Extract the (X, Y) coordinate from the center of the cell holding the provided text.  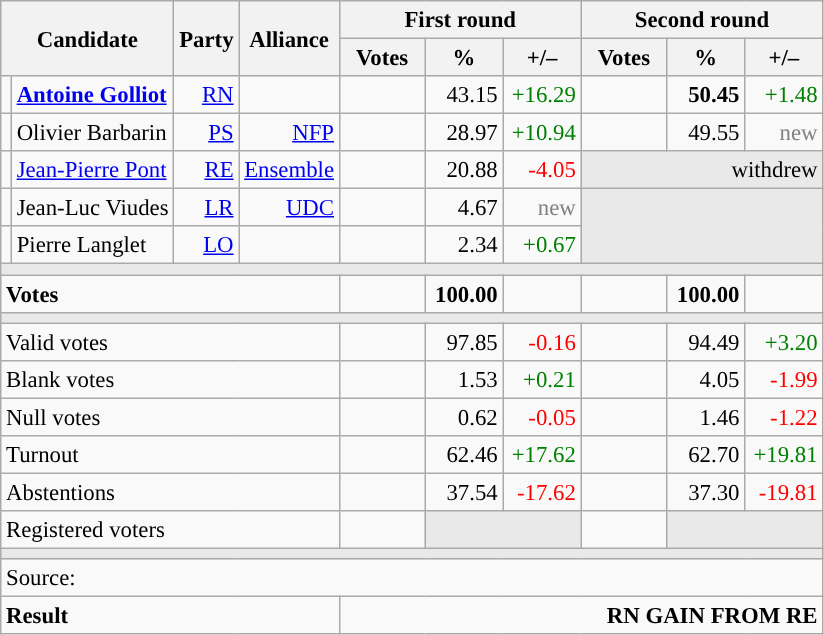
Result (170, 616)
1.46 (706, 417)
Candidate (88, 38)
LO (206, 245)
37.30 (706, 492)
+0.21 (542, 379)
Valid votes (170, 342)
NFP (289, 133)
+10.94 (542, 133)
49.55 (706, 133)
50.45 (706, 95)
-4.05 (542, 170)
-19.81 (784, 492)
Turnout (170, 455)
Null votes (170, 417)
LR (206, 208)
+17.62 (542, 455)
-1.22 (784, 417)
RN GAIN FROM RE (581, 616)
First round (460, 20)
Second round (702, 20)
28.97 (464, 133)
+16.29 (542, 95)
+0.67 (542, 245)
1.53 (464, 379)
4.67 (464, 208)
62.70 (706, 455)
Jean-Luc Viudes (92, 208)
withdrew (702, 170)
+1.48 (784, 95)
Pierre Langlet (92, 245)
94.49 (706, 342)
RE (206, 170)
RN (206, 95)
Ensemble (289, 170)
PS (206, 133)
97.85 (464, 342)
Registered voters (170, 530)
20.88 (464, 170)
4.05 (706, 379)
43.15 (464, 95)
2.34 (464, 245)
-1.99 (784, 379)
-17.62 (542, 492)
Blank votes (170, 379)
Abstentions (170, 492)
Party (206, 38)
37.54 (464, 492)
UDC (289, 208)
62.46 (464, 455)
Alliance (289, 38)
0.62 (464, 417)
Jean-Pierre Pont (92, 170)
Antoine Golliot (92, 95)
+3.20 (784, 342)
Olivier Barbarin (92, 133)
Source: (412, 578)
+19.81 (784, 455)
-0.05 (542, 417)
-0.16 (542, 342)
